Return (x, y) of the center of cell containing provided text 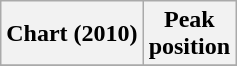
Chart (2010) (72, 34)
Peakposition (189, 34)
